Return the (X, Y) coordinate for the center point of the cell that contains the specified text.  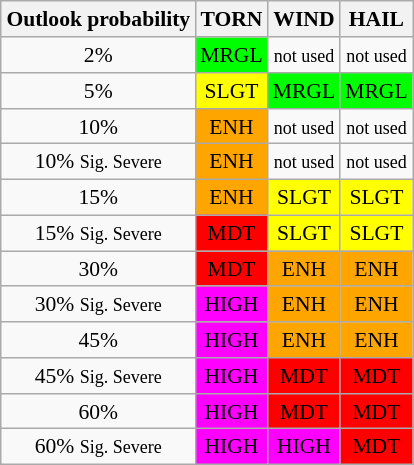
Outlook probability (98, 19)
10% Sig. Severe (98, 162)
15% Sig. Severe (98, 233)
5% (98, 91)
2% (98, 55)
15% (98, 197)
10% (98, 126)
45% (98, 340)
WIND (304, 19)
30% (98, 269)
TORN (231, 19)
30% Sig. Severe (98, 304)
60% Sig. Severe (98, 447)
60% (98, 411)
45% Sig. Severe (98, 376)
HAIL (376, 19)
